For the text-containing cell, return its midpoint in (X, Y) coordinate format. 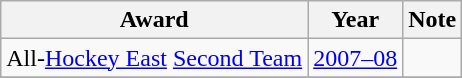
All-Hockey East Second Team (154, 58)
Year (356, 20)
Award (154, 20)
2007–08 (356, 58)
Note (432, 20)
